Detect which cell encompasses the target text, then output its (x, y) center coordinate. 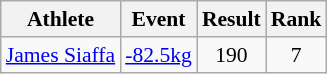
James Siaffa (60, 55)
Rank (296, 19)
7 (296, 55)
-82.5kg (158, 55)
Event (158, 19)
Result (232, 19)
190 (232, 55)
Athlete (60, 19)
